Provide the (x, y) coordinate of the cell's center where the given text is located.  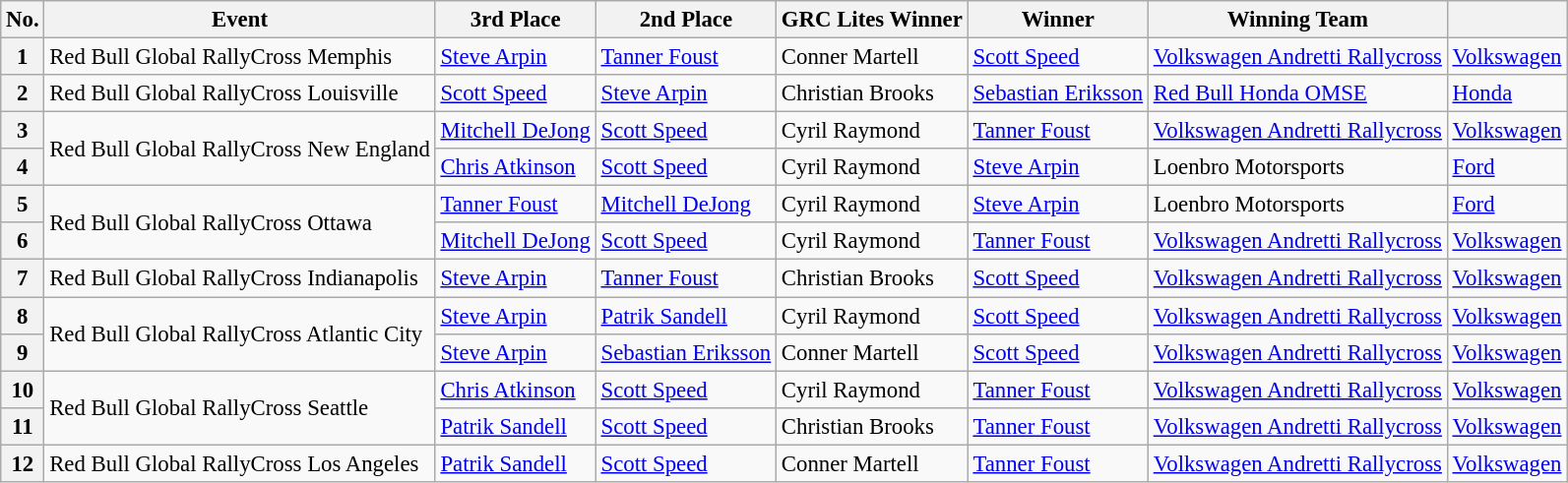
3 (23, 131)
2nd Place (685, 20)
Red Bull Global RallyCross Seattle (240, 407)
10 (23, 390)
4 (23, 167)
Red Bull Global RallyCross Los Angeles (240, 463)
9 (23, 352)
12 (23, 463)
Winning Team (1297, 20)
Red Bull Global RallyCross Indianapolis (240, 278)
GRC Lites Winner (872, 20)
1 (23, 57)
Red Bull Global RallyCross Ottawa (240, 222)
11 (23, 426)
Red Bull Global RallyCross New England (240, 150)
Red Bull Global RallyCross Atlantic City (240, 334)
3rd Place (516, 20)
No. (23, 20)
6 (23, 241)
Honda (1507, 93)
Red Bull Honda OMSE (1297, 93)
7 (23, 278)
5 (23, 205)
Red Bull Global RallyCross Louisville (240, 93)
Winner (1057, 20)
2 (23, 93)
8 (23, 316)
Event (240, 20)
Red Bull Global RallyCross Memphis (240, 57)
